Detect which cell encompasses the target text, then output its [x, y] center coordinate. 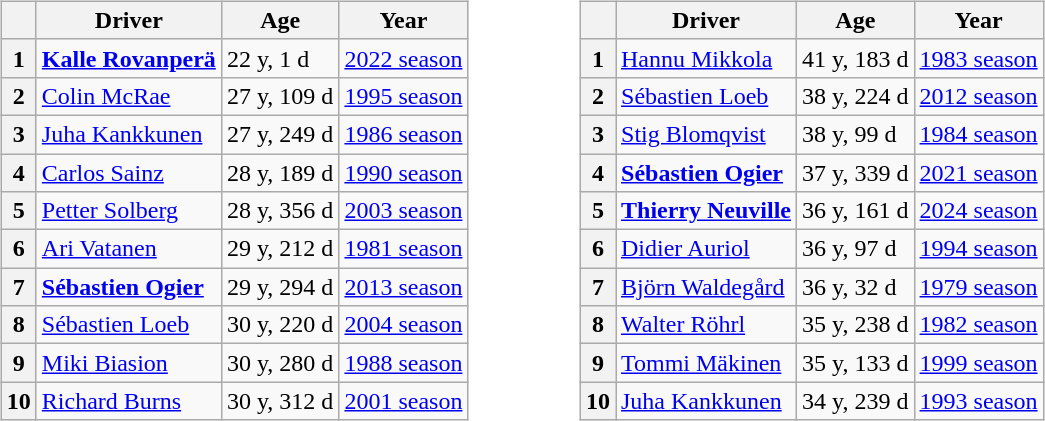
1986 season [404, 134]
1979 season [978, 287]
1995 season [404, 96]
Walter Röhrl [706, 325]
Kalle Rovanperä [128, 58]
27 y, 109 d [280, 96]
28 y, 356 d [280, 211]
35 y, 238 d [856, 325]
29 y, 212 d [280, 249]
36 y, 161 d [856, 211]
Hannu Mikkola [706, 58]
Björn Waldegård [706, 287]
37 y, 339 d [856, 173]
2001 season [404, 401]
38 y, 224 d [856, 96]
2004 season [404, 325]
1993 season [978, 401]
41 y, 183 d [856, 58]
35 y, 133 d [856, 363]
34 y, 239 d [856, 401]
29 y, 294 d [280, 287]
30 y, 220 d [280, 325]
Richard Burns [128, 401]
2024 season [978, 211]
1982 season [978, 325]
1981 season [404, 249]
30 y, 312 d [280, 401]
Stig Blomqvist [706, 134]
2022 season [404, 58]
Ari Vatanen [128, 249]
2003 season [404, 211]
1999 season [978, 363]
Didier Auriol [706, 249]
2012 season [978, 96]
2013 season [404, 287]
30 y, 280 d [280, 363]
2021 season [978, 173]
Thierry Neuville [706, 211]
38 y, 99 d [856, 134]
36 y, 32 d [856, 287]
1983 season [978, 58]
1984 season [978, 134]
Colin McRae [128, 96]
36 y, 97 d [856, 249]
1990 season [404, 173]
Carlos Sainz [128, 173]
28 y, 189 d [280, 173]
1988 season [404, 363]
22 y, 1 d [280, 58]
27 y, 249 d [280, 134]
Miki Biasion [128, 363]
Petter Solberg [128, 211]
1994 season [978, 249]
Tommi Mäkinen [706, 363]
